Extract the [X, Y] coordinate from the center of the cell holding the provided text.  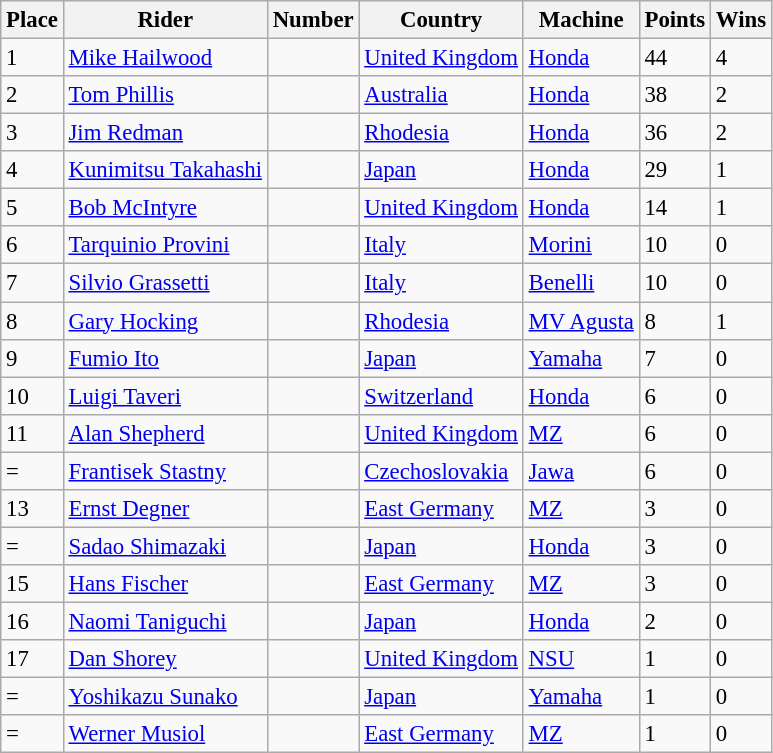
Werner Musiol [165, 734]
38 [674, 95]
Naomi Taniguchi [165, 621]
Switzerland [441, 396]
Sadao Shimazaki [165, 546]
Country [441, 20]
Gary Hocking [165, 321]
Alan Shepherd [165, 433]
17 [32, 659]
Tarquinio Provini [165, 245]
Benelli [581, 283]
Hans Fischer [165, 584]
Machine [581, 20]
11 [32, 433]
14 [674, 208]
36 [674, 133]
Frantisek Stastny [165, 471]
Rider [165, 20]
Mike Hailwood [165, 58]
Dan Shorey [165, 659]
Place [32, 20]
Jawa [581, 471]
Jim Redman [165, 133]
Silvio Grassetti [165, 283]
Points [674, 20]
Ernst Degner [165, 509]
Morini [581, 245]
NSU [581, 659]
15 [32, 584]
Kunimitsu Takahashi [165, 170]
Yoshikazu Sunako [165, 697]
13 [32, 509]
Luigi Taveri [165, 396]
16 [32, 621]
Bob McIntyre [165, 208]
29 [674, 170]
Wins [742, 20]
44 [674, 58]
MV Agusta [581, 321]
Czechoslovakia [441, 471]
Tom Phillis [165, 95]
Fumio Ito [165, 358]
9 [32, 358]
Australia [441, 95]
Number [313, 20]
5 [32, 208]
